For the text-containing cell, return its midpoint in (X, Y) coordinate format. 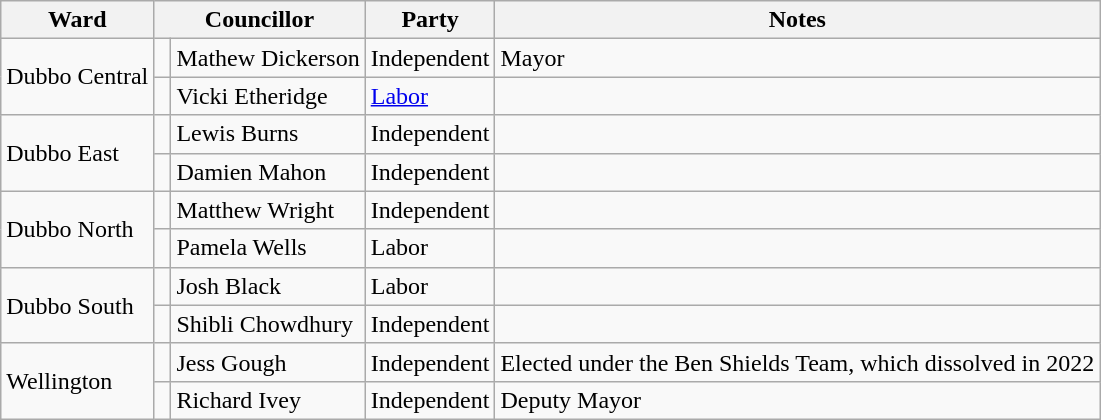
Mayor (798, 58)
Mathew Dickerson (268, 58)
Councillor (260, 20)
Dubbo South (78, 305)
Lewis Burns (268, 134)
Jess Gough (268, 362)
Shibli Chowdhury (268, 324)
Pamela Wells (268, 248)
Elected under the Ben Shields Team, which dissolved in 2022 (798, 362)
Vicki Etheridge (268, 96)
Wellington (78, 381)
Deputy Mayor (798, 400)
Dubbo North (78, 229)
Party (430, 20)
Dubbo Central (78, 77)
Notes (798, 20)
Matthew Wright (268, 210)
Dubbo East (78, 153)
Richard Ivey (268, 400)
Damien Mahon (268, 172)
Ward (78, 20)
Josh Black (268, 286)
